Search for the cell housing the specified text and yield its [x, y] center coordinate. 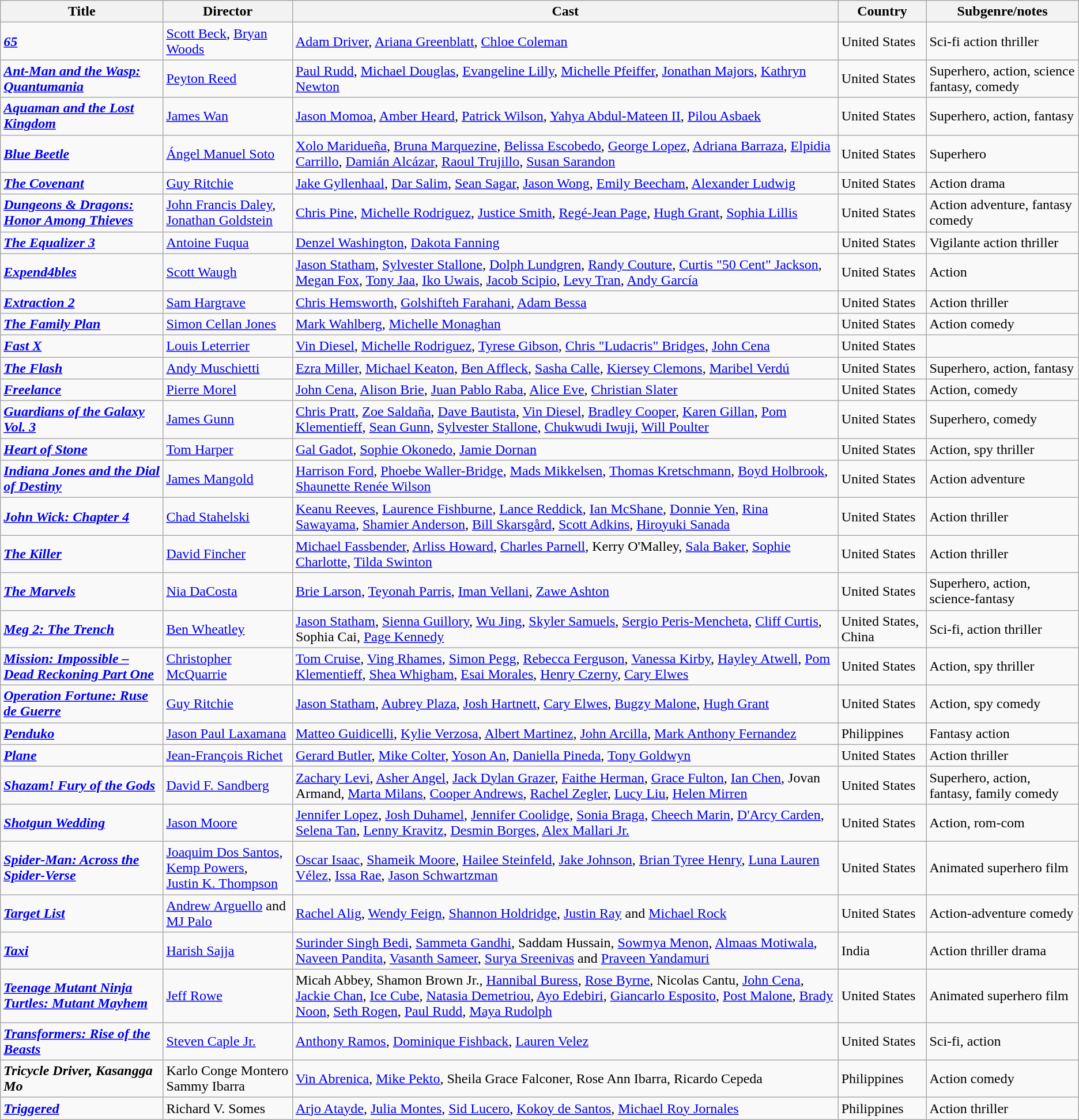
Xolo Maridueña, Bruna Marquezine, Belissa Escobedo, George Lopez, Adriana Barraza, Elpidia Carrillo, Damián Alcázar, Raoul Trujillo, Susan Sarandon [565, 153]
Teenage Mutant Ninja Turtles: Mutant Mayhem [82, 996]
Action, spy comedy [1002, 704]
Karlo Conge MonteroSammy Ibarra [228, 1079]
Andrew Arguello and MJ Palo [228, 913]
Cast [565, 12]
The Killer [82, 554]
Aquaman and the Lost Kingdom [82, 116]
Mission: Impossible – Dead Reckoning Part One [82, 666]
Chris Pine, Michelle Rodriguez, Justice Smith, Regé-Jean Page, Hugh Grant, Sophia Lillis [565, 213]
Richard V. Somes [228, 1108]
Operation Fortune: Ruse de Guerre [82, 704]
Triggered [82, 1108]
Scott Waugh [228, 272]
Gal Gadot, Sophie Okonedo, Jamie Dornan [565, 449]
Jason Paul Laxamana [228, 733]
Jennifer Lopez, Josh Duhamel, Jennifer Coolidge, Sonia Braga, Cheech Marin, D'Arcy Carden, Selena Tan, Lenny Kravitz, Desmin Borges, Alex Mallari Jr. [565, 823]
Jeff Rowe [228, 996]
Vigilante action thriller [1002, 243]
Jake Gyllenhaal, Dar Salim, Sean Sagar, Jason Wong, Emily Beecham, Alexander Ludwig [565, 183]
Spider-Man: Across the Spider-Verse [82, 868]
John Francis Daley, Jonathan Goldstein [228, 213]
Subgenre/notes [1002, 12]
Simon Cellan Jones [228, 324]
Brie Larson, Teyonah Parris, Iman Vellani, Zawe Ashton [565, 591]
Plane [82, 755]
Christopher McQuarrie [228, 666]
Anthony Ramos, Dominique Fishback, Lauren Velez [565, 1042]
Ben Wheatley [228, 629]
Adam Driver, Ariana Greenblatt, Chloe Coleman [565, 41]
Superhero, action, fantasy, family comedy [1002, 785]
Chris Hemsworth, Golshifteh Farahani, Adam Bessa [565, 302]
Action drama [1002, 183]
Indiana Jones and the Dial of Destiny [82, 479]
James Wan [228, 116]
Matteo Guidicelli, Kylie Verzosa, Albert Martinez, John Arcilla, Mark Anthony Fernandez [565, 733]
Jason Statham, Aubrey Plaza, Josh Hartnett, Cary Elwes, Bugzy Malone, Hugh Grant [565, 704]
Gerard Butler, Mike Colter, Yoson An, Daniella Pineda, Tony Goldwyn [565, 755]
Action adventure [1002, 479]
The Flash [82, 368]
Andy Muschietti [228, 368]
Nia DaCosta [228, 591]
David Fincher [228, 554]
Blue Beetle [82, 153]
The Equalizer 3 [82, 243]
Director [228, 12]
David F. Sandberg [228, 785]
Antoine Fuqua [228, 243]
Scott Beck, Bryan Woods [228, 41]
Fast X [82, 346]
Action, comedy [1002, 390]
Freelance [82, 390]
Peyton Reed [228, 78]
65 [82, 41]
Heart of Stone [82, 449]
Target List [82, 913]
Superhero, action, science fantasy, comedy [1002, 78]
United States, China [882, 629]
Denzel Washington, Dakota Fanning [565, 243]
The Family Plan [82, 324]
Penduko [82, 733]
Paul Rudd, Michael Douglas, Evangeline Lilly, Michelle Pfeiffer, Jonathan Majors, Kathryn Newton [565, 78]
James Mangold [228, 479]
Title [82, 12]
Action-adventure comedy [1002, 913]
Ant-Man and the Wasp: Quantumania [82, 78]
Dungeons & Dragons: Honor Among Thieves [82, 213]
Sam Hargrave [228, 302]
The Marvels [82, 591]
Ezra Miller, Michael Keaton, Ben Affleck, Sasha Calle, Kiersey Clemons, Maribel Verdú [565, 368]
Action adventure, fantasy comedy [1002, 213]
Jason Momoa, Amber Heard, Patrick Wilson, Yahya Abdul-Mateen II, Pilou Asbaek [565, 116]
Guardians of the Galaxy Vol. 3 [82, 419]
Superhero, action, science-fantasy [1002, 591]
Harish Sajja [228, 951]
Vin Abrenica, Mike Pekto, Sheila Grace Falconer, Rose Ann Ibarra, Ricardo Cepeda [565, 1079]
Tricycle Driver, Kasangga Mo [82, 1079]
Chad Stahelski [228, 516]
Harrison Ford, Phoebe Waller-Bridge, Mads Mikkelsen, Thomas Kretschmann, Boyd Holbrook, Shaunette Renée Wilson [565, 479]
Jean-François Richet [228, 755]
James Gunn [228, 419]
Ángel Manuel Soto [228, 153]
Action, rom-com [1002, 823]
John Cena, Alison Brie, Juan Pablo Raba, Alice Eve, Christian Slater [565, 390]
Mark Wahlberg, Michelle Monaghan [565, 324]
Fantasy action [1002, 733]
Rachel Alig, Wendy Feign, Shannon Holdridge, Justin Ray and Michael Rock [565, 913]
Jason Moore [228, 823]
Sci-fi action thriller [1002, 41]
Taxi [82, 951]
Arjo Atayde, Julia Montes, Sid Lucero, Kokoy de Santos, Michael Roy Jornales [565, 1108]
Oscar Isaac, Shameik Moore, Hailee Steinfeld, Jake Johnson, Brian Tyree Henry, Luna Lauren Vélez, Issa Rae, Jason Schwartzman [565, 868]
Superhero [1002, 153]
Action thriller drama [1002, 951]
Superhero, comedy [1002, 419]
Pierre Morel [228, 390]
Sci-fi, action [1002, 1042]
Shazam! Fury of the Gods [82, 785]
Action [1002, 272]
Shotgun Wedding [82, 823]
The Covenant [82, 183]
Joaquim Dos Santos,Kemp Powers,Justin K. Thompson [228, 868]
Tom Harper [228, 449]
Meg 2: The Trench [82, 629]
Louis Leterrier [228, 346]
Expend4bles [82, 272]
Country [882, 12]
Sci-fi, action thriller [1002, 629]
Jason Statham, Sienna Guillory, Wu Jing, Skyler Samuels, Sergio Peris-Mencheta, Cliff Curtis, Sophia Cai, Page Kennedy [565, 629]
Transformers: Rise of the Beasts [82, 1042]
Steven Caple Jr. [228, 1042]
Vin Diesel, Michelle Rodriguez, Tyrese Gibson, Chris "Ludacris" Bridges, John Cena [565, 346]
India [882, 951]
John Wick: Chapter 4 [82, 516]
Michael Fassbender, Arliss Howard, Charles Parnell, Kerry O'Malley, Sala Baker, Sophie Charlotte, Tilda Swinton [565, 554]
Extraction 2 [82, 302]
